From the cell containing the given text, extract its center point as [X, Y] coordinate. 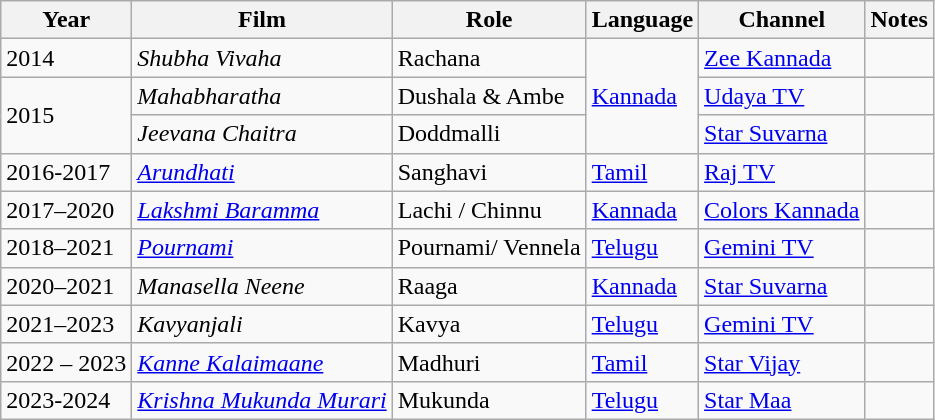
2022 – 2023 [66, 362]
Mukunda [489, 400]
Kavyanjali [262, 324]
2023-2024 [66, 400]
2016-2017 [66, 172]
Star Maa [782, 400]
2020–2021 [66, 286]
Manasella Neene [262, 286]
Raj TV [782, 172]
Krishna Mukunda Murari [262, 400]
2018–2021 [66, 248]
Pournami [262, 248]
Film [262, 20]
Dushala & Ambe [489, 96]
Madhuri [489, 362]
Lachi / Chinnu [489, 210]
Colors Kannada [782, 210]
Channel [782, 20]
Raaga [489, 286]
Pournami/ Vennela [489, 248]
2015 [66, 115]
2014 [66, 58]
Notes [899, 20]
Star Vijay [782, 362]
Year [66, 20]
Rachana [489, 58]
Lakshmi Baramma [262, 210]
Shubha Vivaha [262, 58]
Sanghavi [489, 172]
Udaya TV [782, 96]
2017–2020 [66, 210]
Role [489, 20]
Jeevana Chaitra [262, 134]
Kavya [489, 324]
Mahabharatha [262, 96]
Zee Kannada [782, 58]
2021–2023 [66, 324]
Language [642, 20]
Kanne Kalaimaane [262, 362]
Arundhati [262, 172]
Doddmalli [489, 134]
